Return [X, Y] of the center of cell containing provided text 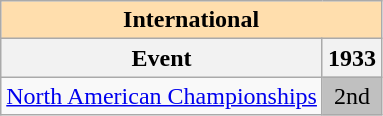
2nd [352, 96]
Event [162, 58]
International [192, 20]
North American Championships [162, 96]
1933 [352, 58]
